Locate the cell with the specified text and output its [x, y] center coordinate. 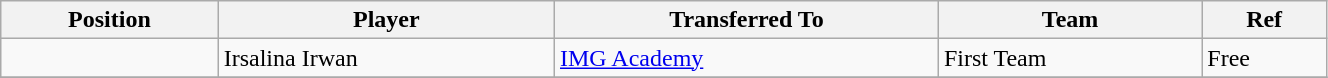
Free [1264, 58]
IMG Academy [746, 58]
Ref [1264, 20]
First Team [1070, 58]
Irsalina Irwan [386, 58]
Transferred To [746, 20]
Team [1070, 20]
Position [110, 20]
Player [386, 20]
